Find where the given text appears and provide that cell's center as [x, y] coordinate. 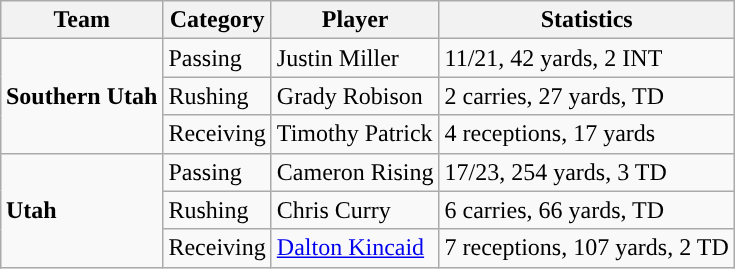
Team [81, 20]
Timothy Patrick [355, 134]
Chris Curry [355, 210]
Statistics [586, 20]
2 carries, 27 yards, TD [586, 96]
Southern Utah [81, 96]
11/21, 42 yards, 2 INT [586, 58]
Utah [81, 210]
Dalton Kincaid [355, 248]
17/23, 254 yards, 3 TD [586, 172]
Category [217, 20]
6 carries, 66 yards, TD [586, 210]
4 receptions, 17 yards [586, 134]
Justin Miller [355, 58]
7 receptions, 107 yards, 2 TD [586, 248]
Cameron Rising [355, 172]
Player [355, 20]
Grady Robison [355, 96]
